Extract the [x, y] coordinate from the center of the cell holding the provided text.  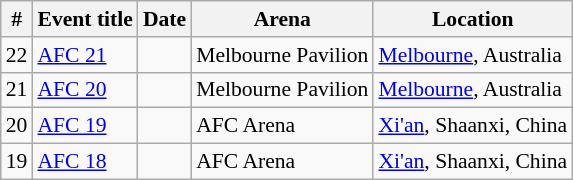
20 [17, 126]
AFC 19 [84, 126]
Date [164, 19]
19 [17, 162]
# [17, 19]
AFC 20 [84, 90]
22 [17, 55]
Event title [84, 19]
21 [17, 90]
Arena [282, 19]
AFC 18 [84, 162]
Location [472, 19]
AFC 21 [84, 55]
